Locate the cell with the specified text and output its (x, y) center coordinate. 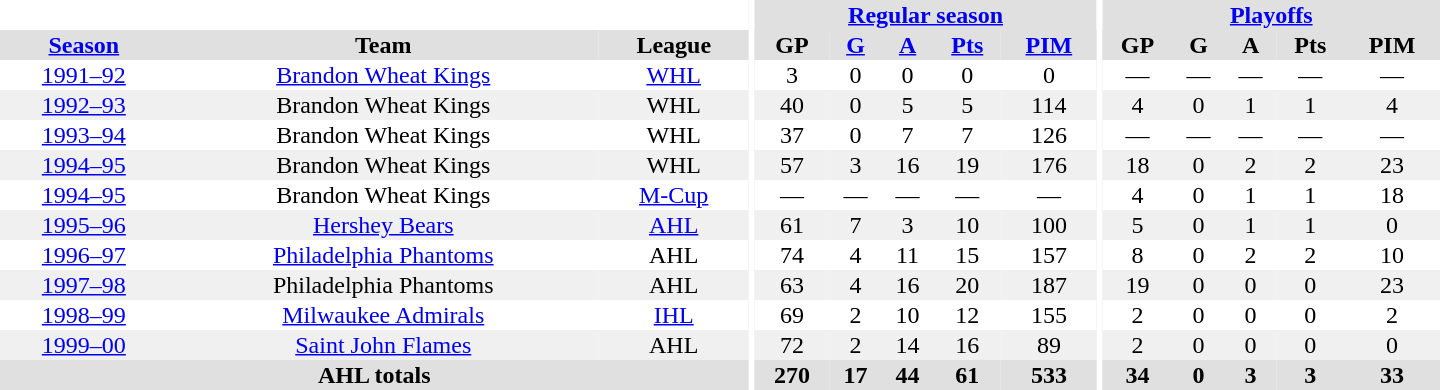
74 (792, 255)
1998–99 (84, 315)
15 (968, 255)
1992–93 (84, 105)
Hershey Bears (384, 225)
8 (1137, 255)
1997–98 (84, 285)
57 (792, 165)
1991–92 (84, 75)
League (674, 45)
155 (1049, 315)
1999–00 (84, 345)
20 (968, 285)
17 (856, 375)
AHL totals (374, 375)
Playoffs (1271, 15)
69 (792, 315)
533 (1049, 375)
12 (968, 315)
100 (1049, 225)
11 (908, 255)
Season (84, 45)
89 (1049, 345)
Saint John Flames (384, 345)
33 (1392, 375)
176 (1049, 165)
Team (384, 45)
IHL (674, 315)
1995–96 (84, 225)
34 (1137, 375)
270 (792, 375)
44 (908, 375)
114 (1049, 105)
Regular season (925, 15)
1993–94 (84, 135)
72 (792, 345)
1996–97 (84, 255)
M-Cup (674, 195)
14 (908, 345)
126 (1049, 135)
157 (1049, 255)
187 (1049, 285)
37 (792, 135)
63 (792, 285)
Milwaukee Admirals (384, 315)
40 (792, 105)
